Search for the cell housing the specified text and yield its (X, Y) center coordinate. 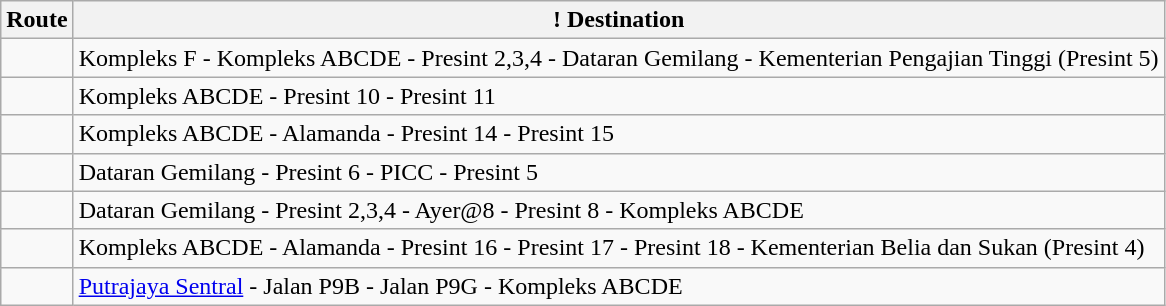
Kompleks F - Kompleks ABCDE - Presint 2,3,4 - Dataran Gemilang - Kementerian Pengajian Tinggi (Presint 5) (618, 58)
Kompleks ABCDE - Alamanda - Presint 14 - Presint 15 (618, 134)
Dataran Gemilang - Presint 6 - PICC - Presint 5 (618, 172)
Kompleks ABCDE - Alamanda - Presint 16 - Presint 17 - Presint 18 - Kementerian Belia dan Sukan (Presint 4) (618, 248)
Kompleks ABCDE - Presint 10 - Presint 11 (618, 96)
Dataran Gemilang - Presint 2,3,4 - Ayer@8 - Presint 8 - Kompleks ABCDE (618, 210)
Putrajaya Sentral - Jalan P9B - Jalan P9G - Kompleks ABCDE (618, 286)
! Destination (618, 20)
Route (37, 20)
